Detect which cell encompasses the target text, then output its (x, y) center coordinate. 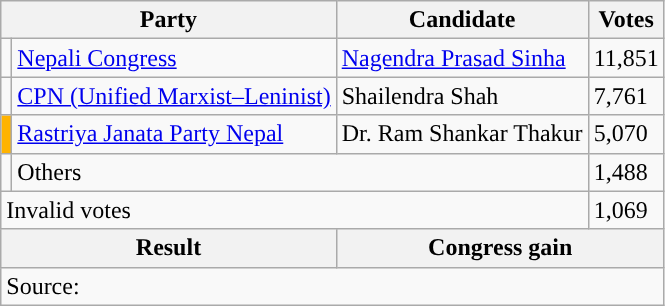
Party (168, 20)
Candidate (462, 20)
Dr. Ram Shankar Thakur (462, 134)
5,070 (626, 134)
Shailendra Shah (462, 96)
Votes (626, 20)
Invalid votes (294, 210)
Others (300, 172)
Congress gain (500, 248)
7,761 (626, 96)
Rastriya Janata Party Nepal (174, 134)
1,488 (626, 172)
CPN (Unified Marxist–Leninist) (174, 96)
Result (168, 248)
Nepali Congress (174, 58)
Source: (333, 286)
1,069 (626, 210)
11,851 (626, 58)
Nagendra Prasad Sinha (462, 58)
